Find where the given text appears and provide that cell's center as [X, Y] coordinate. 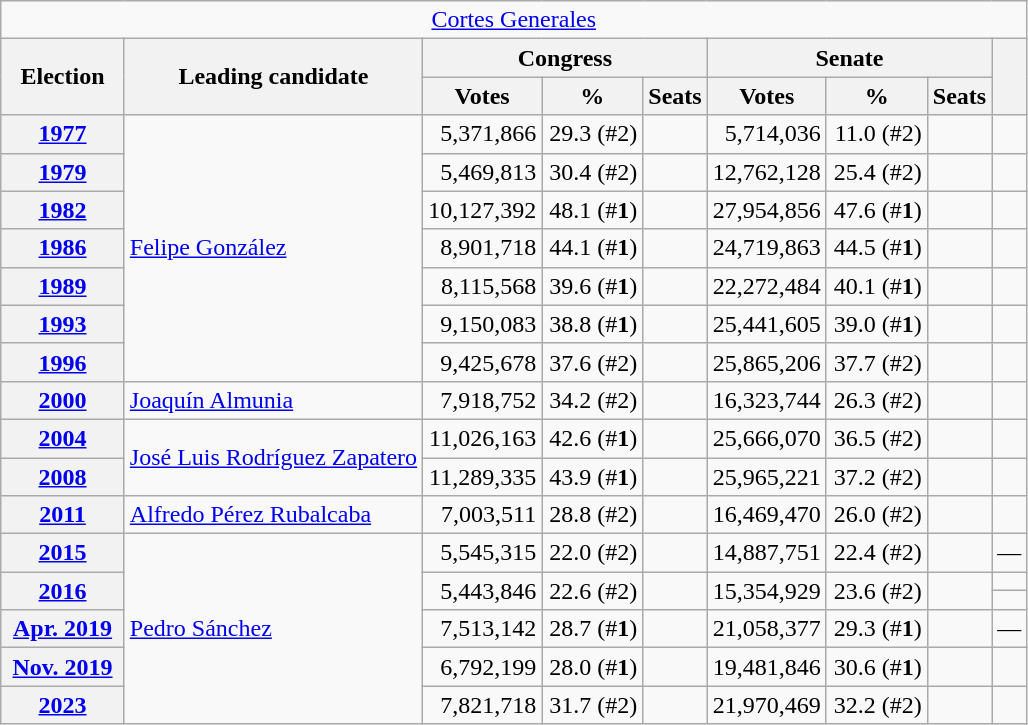
Congress [566, 58]
23.6 (#2) [876, 591]
Leading candidate [273, 77]
44.5 (#1) [876, 248]
47.6 (#1) [876, 210]
14,887,751 [766, 553]
1996 [63, 362]
2000 [63, 400]
5,469,813 [482, 172]
30.4 (#2) [592, 172]
48.1 (#1) [592, 210]
1989 [63, 286]
25,865,206 [766, 362]
8,115,568 [482, 286]
9,425,678 [482, 362]
5,545,315 [482, 553]
37.7 (#2) [876, 362]
16,469,470 [766, 515]
7,513,142 [482, 629]
12,762,128 [766, 172]
2004 [63, 438]
22.6 (#2) [592, 591]
11.0 (#2) [876, 134]
15,354,929 [766, 591]
Senate [850, 58]
Cortes Generales [514, 20]
25,965,221 [766, 477]
38.8 (#1) [592, 324]
7,918,752 [482, 400]
31.7 (#2) [592, 705]
25.4 (#2) [876, 172]
37.6 (#2) [592, 362]
22.4 (#2) [876, 553]
43.9 (#1) [592, 477]
25,666,070 [766, 438]
1982 [63, 210]
2008 [63, 477]
25,441,605 [766, 324]
5,371,866 [482, 134]
28.7 (#1) [592, 629]
Pedro Sánchez [273, 629]
Felipe González [273, 248]
28.0 (#1) [592, 667]
42.6 (#1) [592, 438]
9,150,083 [482, 324]
22.0 (#2) [592, 553]
Joaquín Almunia [273, 400]
Apr. 2019 [63, 629]
10,127,392 [482, 210]
1986 [63, 248]
7,821,718 [482, 705]
5,714,036 [766, 134]
30.6 (#1) [876, 667]
2011 [63, 515]
24,719,863 [766, 248]
34.2 (#2) [592, 400]
19,481,846 [766, 667]
7,003,511 [482, 515]
2015 [63, 553]
16,323,744 [766, 400]
1979 [63, 172]
11,289,335 [482, 477]
8,901,718 [482, 248]
6,792,199 [482, 667]
27,954,856 [766, 210]
39.0 (#1) [876, 324]
40.1 (#1) [876, 286]
11,026,163 [482, 438]
39.6 (#1) [592, 286]
1993 [63, 324]
Nov. 2019 [63, 667]
29.3 (#1) [876, 629]
28.8 (#2) [592, 515]
26.0 (#2) [876, 515]
2023 [63, 705]
1977 [63, 134]
22,272,484 [766, 286]
44.1 (#1) [592, 248]
36.5 (#2) [876, 438]
Election [63, 77]
21,058,377 [766, 629]
32.2 (#2) [876, 705]
26.3 (#2) [876, 400]
37.2 (#2) [876, 477]
2016 [63, 591]
29.3 (#2) [592, 134]
Alfredo Pérez Rubalcaba [273, 515]
5,443,846 [482, 591]
21,970,469 [766, 705]
José Luis Rodríguez Zapatero [273, 457]
